Capture the cell that displays the provided text and extract its [x, y] central coordinate. 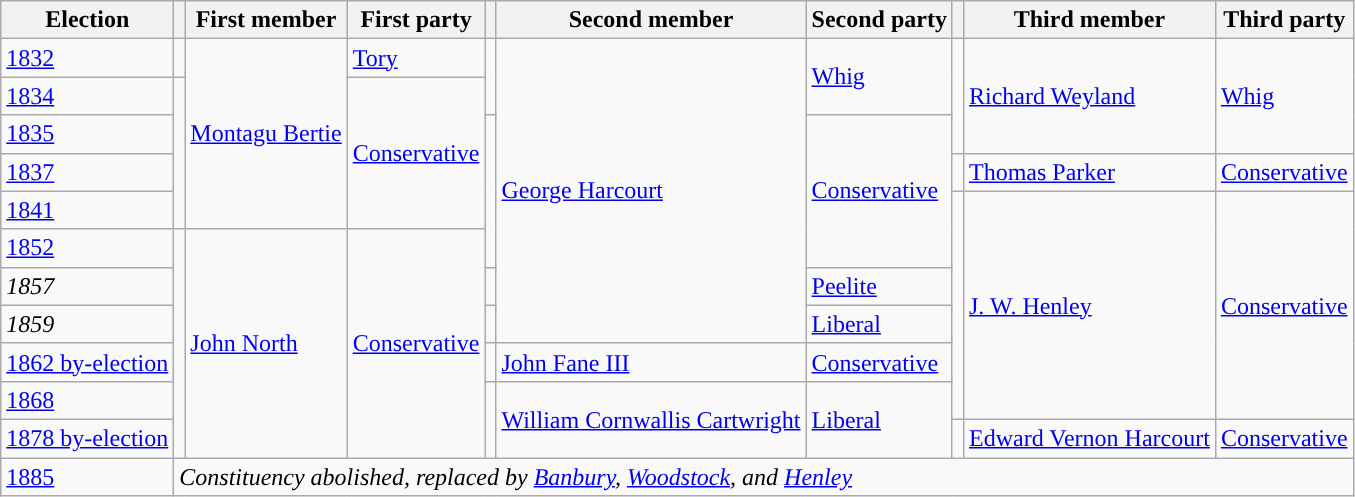
Edward Vernon Harcourt [1089, 438]
Richard Weyland [1089, 96]
1862 by-election [88, 362]
1841 [88, 210]
George Harcourt [651, 191]
1852 [88, 248]
John North [266, 343]
1859 [88, 324]
First party [416, 20]
1885 [88, 477]
Third member [1089, 20]
Election [88, 20]
First member [266, 20]
1878 by-election [88, 438]
1832 [88, 58]
J. W. Henley [1089, 305]
Second party [879, 20]
Peelite [879, 286]
John Fane III [651, 362]
Constituency abolished, replaced by Banbury, Woodstock, and Henley [764, 477]
1857 [88, 286]
Montagu Bertie [266, 134]
Thomas Parker [1089, 172]
1868 [88, 400]
1835 [88, 134]
Second member [651, 20]
Tory [416, 58]
Third party [1284, 20]
1834 [88, 96]
1837 [88, 172]
William Cornwallis Cartwright [651, 419]
